Pinpoint the cell where the given text exists, returning its [x, y] midpoint coordinate. 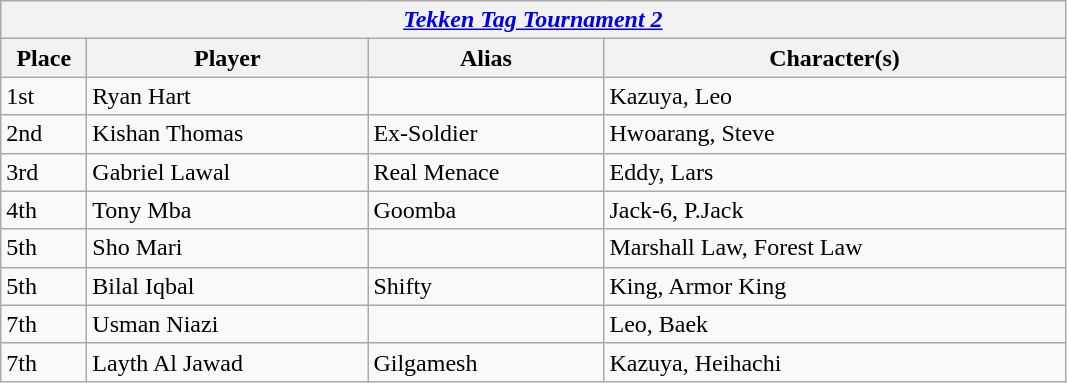
Gilgamesh [486, 362]
Layth Al Jawad [228, 362]
Kazuya, Leo [834, 96]
1st [44, 96]
Player [228, 58]
Jack-6, P.Jack [834, 210]
Shifty [486, 286]
Goomba [486, 210]
Eddy, Lars [834, 172]
Kazuya, Heihachi [834, 362]
2nd [44, 134]
3rd [44, 172]
Sho Mari [228, 248]
Ryan Hart [228, 96]
Bilal Iqbal [228, 286]
4th [44, 210]
Place [44, 58]
Real Menace [486, 172]
Ex-Soldier [486, 134]
Marshall Law, Forest Law [834, 248]
Kishan Thomas [228, 134]
Gabriel Lawal [228, 172]
King, Armor King [834, 286]
Character(s) [834, 58]
Tony Mba [228, 210]
Leo, Baek [834, 324]
Usman Niazi [228, 324]
Tekken Tag Tournament 2 [533, 20]
Alias [486, 58]
Hwoarang, Steve [834, 134]
